From the cell containing the given text, extract its center point as (X, Y) coordinate. 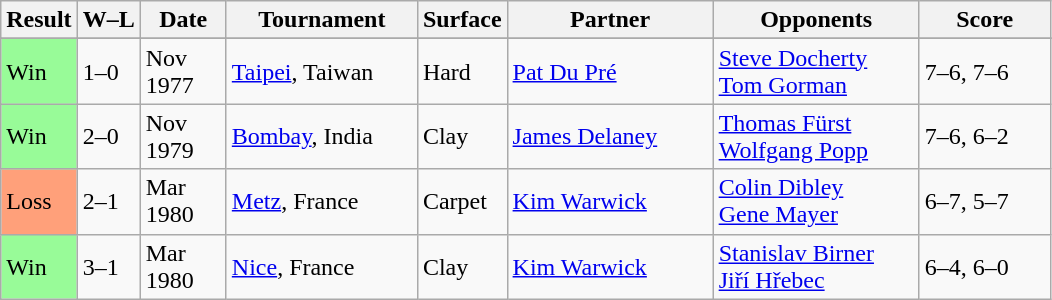
2–0 (108, 136)
7–6, 7–6 (984, 72)
James Delaney (610, 136)
Metz, France (322, 202)
Nov 1977 (183, 72)
W–L (108, 20)
Steve Docherty Tom Gorman (816, 72)
Colin Dibley Gene Mayer (816, 202)
Taipei, Taiwan (322, 72)
6–4, 6–0 (984, 266)
Thomas Fürst Wolfgang Popp (816, 136)
Bombay, India (322, 136)
Score (984, 20)
Hard (462, 72)
Nice, France (322, 266)
Pat Du Pré (610, 72)
6–7, 5–7 (984, 202)
Partner (610, 20)
1–0 (108, 72)
2–1 (108, 202)
Surface (462, 20)
Stanislav Birner Jiří Hřebec (816, 266)
Date (183, 20)
7–6, 6–2 (984, 136)
Tournament (322, 20)
3–1 (108, 266)
Loss (39, 202)
Result (39, 20)
Opponents (816, 20)
Nov 1979 (183, 136)
Carpet (462, 202)
